Find where the given text appears and provide that cell's center as [X, Y] coordinate. 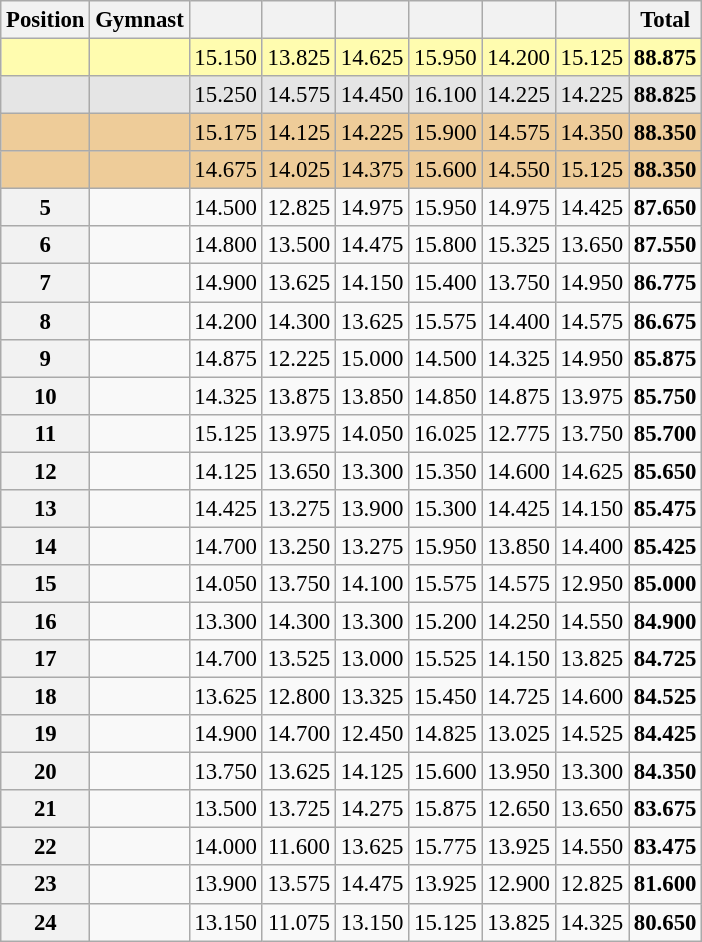
85.475 [664, 509]
14.350 [592, 133]
15.325 [518, 245]
84.425 [664, 734]
87.650 [664, 208]
86.775 [664, 283]
13.525 [298, 659]
16.025 [446, 433]
15.775 [446, 847]
87.550 [664, 245]
80.650 [664, 922]
14.800 [226, 245]
17 [46, 659]
15.150 [226, 58]
9 [46, 358]
12.950 [592, 584]
14.025 [298, 170]
85.000 [664, 584]
13.875 [298, 396]
20 [46, 772]
12.225 [298, 358]
13.025 [518, 734]
85.700 [664, 433]
85.650 [664, 471]
15.200 [446, 621]
13 [46, 509]
14.675 [226, 170]
22 [46, 847]
5 [46, 208]
16 [46, 621]
14.725 [518, 697]
85.750 [664, 396]
12.900 [518, 885]
15.875 [446, 809]
15.450 [446, 697]
88.875 [664, 58]
84.725 [664, 659]
13.725 [298, 809]
24 [46, 922]
83.475 [664, 847]
13.950 [518, 772]
14.525 [592, 734]
14.250 [518, 621]
15.800 [446, 245]
18 [46, 697]
10 [46, 396]
6 [46, 245]
14 [46, 546]
15.175 [226, 133]
84.525 [664, 697]
86.675 [664, 321]
85.875 [664, 358]
83.675 [664, 809]
12.450 [372, 734]
12.800 [298, 697]
15.000 [372, 358]
15.300 [446, 509]
7 [46, 283]
84.350 [664, 772]
13.575 [298, 885]
13.000 [372, 659]
88.825 [664, 95]
23 [46, 885]
14.100 [372, 584]
Position [46, 20]
13.250 [298, 546]
11.075 [298, 922]
Total [664, 20]
14.375 [372, 170]
11.600 [298, 847]
Gymnast [140, 20]
15.250 [226, 95]
12.775 [518, 433]
14.850 [446, 396]
12.650 [518, 809]
8 [46, 321]
15.400 [446, 283]
81.600 [664, 885]
85.425 [664, 546]
14.275 [372, 809]
11 [46, 433]
84.900 [664, 621]
13.325 [372, 697]
15.900 [446, 133]
15 [46, 584]
12 [46, 471]
19 [46, 734]
21 [46, 809]
14.825 [446, 734]
16.100 [446, 95]
15.350 [446, 471]
15.525 [446, 659]
14.000 [226, 847]
14.450 [372, 95]
